Output the [X, Y] coordinate of the center of the cell containing the given text.  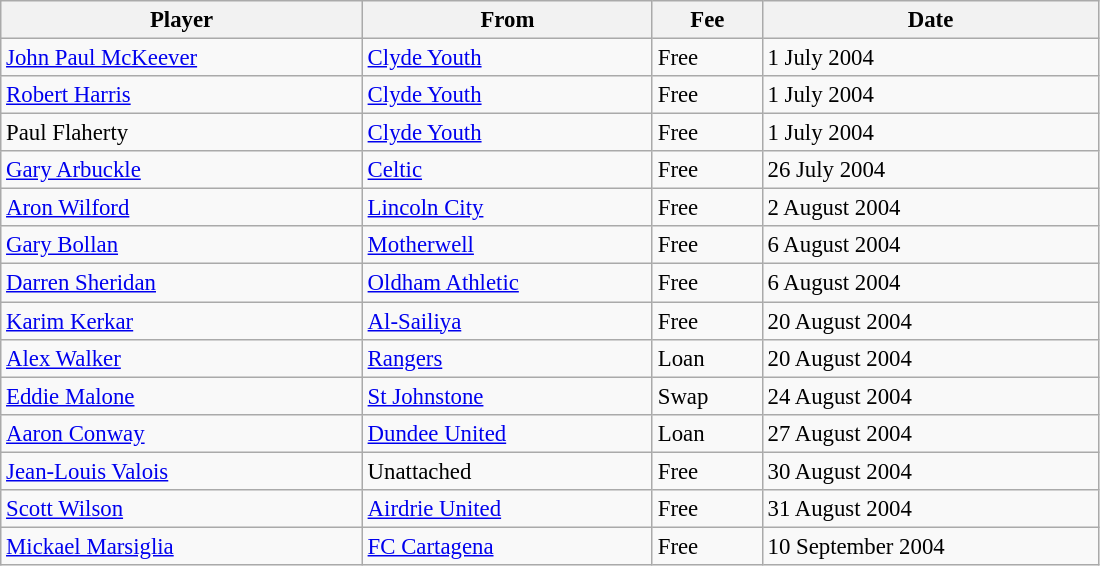
Fee [707, 20]
Oldham Athletic [507, 283]
Rangers [507, 358]
Darren Sheridan [182, 283]
Al-Sailiya [507, 321]
From [507, 20]
Scott Wilson [182, 509]
Paul Flaherty [182, 133]
24 August 2004 [930, 396]
Alex Walker [182, 358]
10 September 2004 [930, 546]
Aron Wilford [182, 208]
FC Cartagena [507, 546]
Robert Harris [182, 95]
Swap [707, 396]
Karim Kerkar [182, 321]
26 July 2004 [930, 170]
Aaron Conway [182, 433]
Celtic [507, 170]
Airdrie United [507, 509]
Gary Bollan [182, 245]
Date [930, 20]
30 August 2004 [930, 471]
Unattached [507, 471]
Mickael Marsiglia [182, 546]
31 August 2004 [930, 509]
Gary Arbuckle [182, 170]
Motherwell [507, 245]
St Johnstone [507, 396]
Lincoln City [507, 208]
Eddie Malone [182, 396]
2 August 2004 [930, 208]
Jean-Louis Valois [182, 471]
John Paul McKeever [182, 58]
27 August 2004 [930, 433]
Dundee United [507, 433]
Player [182, 20]
